From the cell containing the given text, extract its center point as (X, Y) coordinate. 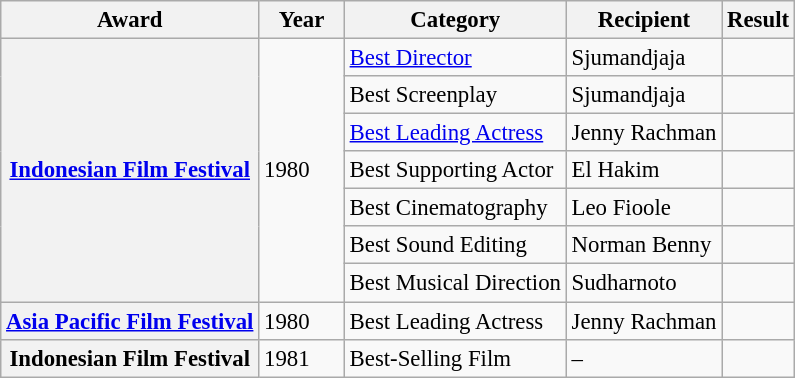
Best Musical Direction (455, 283)
Best Cinematography (455, 208)
Best Screenplay (455, 95)
Recipient (644, 20)
Sudharnoto (644, 283)
Award (130, 20)
Year (302, 20)
Norman Benny (644, 245)
Result (758, 20)
– (644, 358)
Asia Pacific Film Festival (130, 321)
1981 (302, 358)
Best Director (455, 58)
El Hakim (644, 170)
Category (455, 20)
Leo Fioole (644, 208)
Best Supporting Actor (455, 170)
Best Sound Editing (455, 245)
Best-Selling Film (455, 358)
